Search for the cell housing the specified text and yield its (x, y) center coordinate. 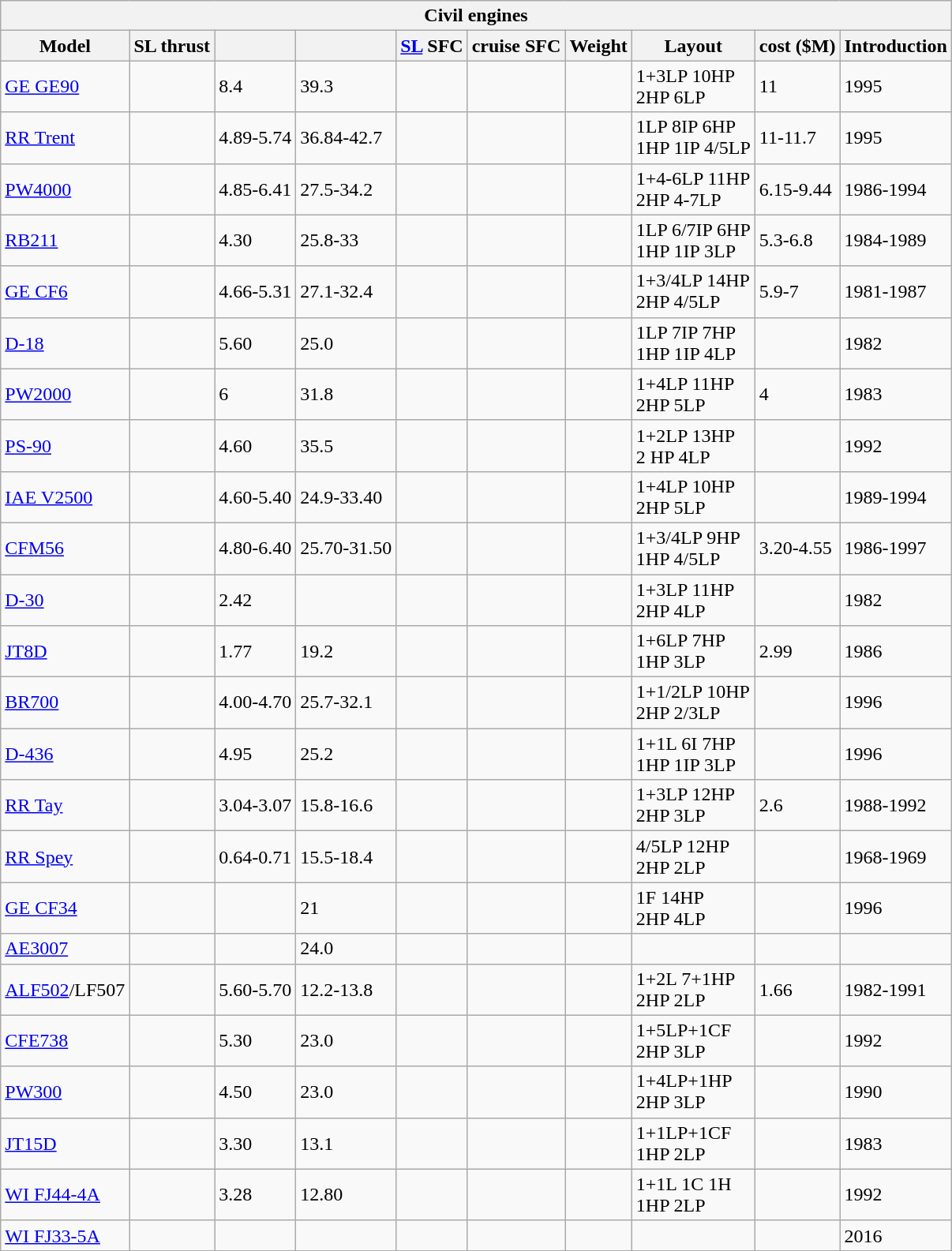
1990 (895, 1092)
PS-90 (65, 445)
ALF502/LF507 (65, 990)
IAE V2500 (65, 497)
4.89-5.74 (256, 137)
1+3LP 10HP2HP 6LP (693, 87)
4.85-6.41 (256, 189)
4 (797, 395)
0.64-0.71 (256, 857)
5.60 (256, 343)
24.0 (346, 949)
4/5LP 12HP2HP 2LP (693, 857)
RR Tay (65, 805)
35.5 (346, 445)
11-11.7 (797, 137)
D-436 (65, 755)
1+4LP 10HP2HP 5LP (693, 497)
25.0 (346, 343)
4.50 (256, 1092)
4.80-6.40 (256, 548)
1986 (895, 652)
5.9-7 (797, 292)
1+4LP 11HP2HP 5LP (693, 395)
24.9-33.40 (346, 497)
RR Trent (65, 137)
19.2 (346, 652)
25.7-32.1 (346, 702)
1+4-6LP 11HP2HP 4-7LP (693, 189)
4.60 (256, 445)
cruise SFC (516, 46)
6 (256, 395)
2.42 (256, 600)
1+3LP 11HP2HP 4LP (693, 600)
SL thrust (172, 46)
WI FJ44-4A (65, 1195)
1981-1987 (895, 292)
WI FJ33-5A (65, 1235)
1968-1969 (895, 857)
3.20-4.55 (797, 548)
CFE738 (65, 1040)
2.99 (797, 652)
1+1L 6I 7HP1HP 1IP 3LP (693, 755)
5.60-5.70 (256, 990)
11 (797, 87)
12.2-13.8 (346, 990)
Introduction (895, 46)
SL SFC (432, 46)
4.60-5.40 (256, 497)
1F 14HP2HP 4LP (693, 908)
GE CF6 (65, 292)
3.30 (256, 1143)
1986-1997 (895, 548)
1+3/4LP 9HP1HP 4/5LP (693, 548)
12.80 (346, 1195)
BR700 (65, 702)
3.28 (256, 1195)
D-30 (65, 600)
1984-1989 (895, 240)
Model (65, 46)
RR Spey (65, 857)
1+4LP+1HP2HP 3LP (693, 1092)
Civil engines (477, 16)
36.84-42.7 (346, 137)
4.66-5.31 (256, 292)
5.3-6.8 (797, 240)
1+1L 1C 1H1HP 2LP (693, 1195)
Layout (693, 46)
1982-1991 (895, 990)
1LP 8IP 6HP1HP 1IP 4/5LP (693, 137)
Weight (598, 46)
31.8 (346, 395)
AE3007 (65, 949)
25.8-33 (346, 240)
1+3LP 12HP2HP 3LP (693, 805)
4.30 (256, 240)
CFM56 (65, 548)
27.5-34.2 (346, 189)
1+5LP+1CF2HP 3LP (693, 1040)
GE CF34 (65, 908)
15.5-18.4 (346, 857)
PW300 (65, 1092)
27.1-32.4 (346, 292)
JT8D (65, 652)
25.70-31.50 (346, 548)
1+2LP 13HP2 HP 4LP (693, 445)
21 (346, 908)
2016 (895, 1235)
1+6LP 7HP1HP 3LP (693, 652)
GE GE90 (65, 87)
39.3 (346, 87)
8.4 (256, 87)
1989-1994 (895, 497)
25.2 (346, 755)
1LP 7IP 7HP1HP 1IP 4LP (693, 343)
6.15-9.44 (797, 189)
PW4000 (65, 189)
1+2L 7+1HP2HP 2LP (693, 990)
5.30 (256, 1040)
1.77 (256, 652)
1LP 6/7IP 6HP1HP 1IP 3LP (693, 240)
15.8-16.6 (346, 805)
1+3/4LP 14HP2HP 4/5LP (693, 292)
cost ($M) (797, 46)
1+1/2LP 10HP2HP 2/3LP (693, 702)
2.6 (797, 805)
3.04-3.07 (256, 805)
13.1 (346, 1143)
4.95 (256, 755)
1986-1994 (895, 189)
4.00-4.70 (256, 702)
JT15D (65, 1143)
1.66 (797, 990)
D-18 (65, 343)
1988-1992 (895, 805)
RB211 (65, 240)
1+1LP+1CF1HP 2LP (693, 1143)
PW2000 (65, 395)
